Detect which cell encompasses the target text, then output its [X, Y] center coordinate. 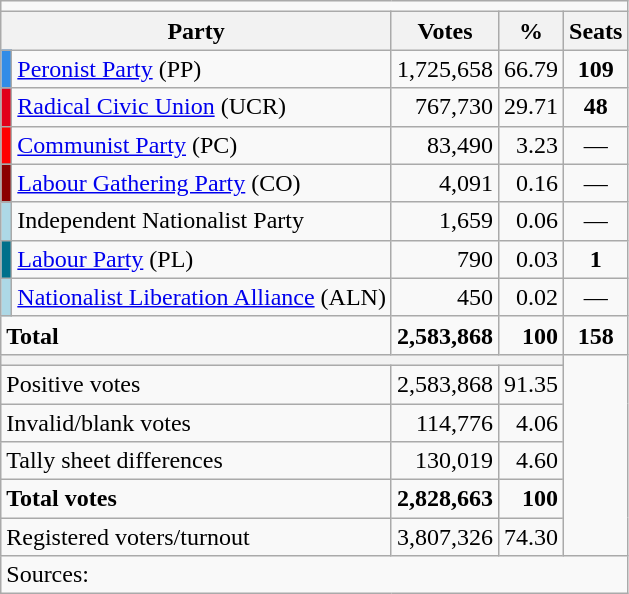
Total [196, 335]
0.02 [532, 297]
4,091 [444, 183]
83,490 [444, 145]
48 [596, 107]
Radical Civic Union (UCR) [202, 107]
Positive votes [196, 384]
109 [596, 69]
Votes [444, 31]
Communist Party (PC) [202, 145]
3.23 [532, 145]
0.06 [532, 221]
Labour Gathering Party (CO) [202, 183]
3,807,326 [444, 537]
Seats [596, 31]
91.35 [532, 384]
66.79 [532, 69]
450 [444, 297]
Registered voters/turnout [196, 537]
74.30 [532, 537]
Independent Nationalist Party [202, 221]
130,019 [444, 461]
1 [596, 259]
% [532, 31]
2,828,663 [444, 499]
Invalid/blank votes [196, 423]
4.60 [532, 461]
1,725,658 [444, 69]
Party [196, 31]
1,659 [444, 221]
Total votes [196, 499]
0.03 [532, 259]
Sources: [314, 575]
114,776 [444, 423]
Peronist Party (PP) [202, 69]
4.06 [532, 423]
158 [596, 335]
Tally sheet differences [196, 461]
29.71 [532, 107]
Nationalist Liberation Alliance (ALN) [202, 297]
0.16 [532, 183]
Labour Party (PL) [202, 259]
767,730 [444, 107]
790 [444, 259]
